Provide the (X, Y) coordinate of the cell's center where the given text is located.  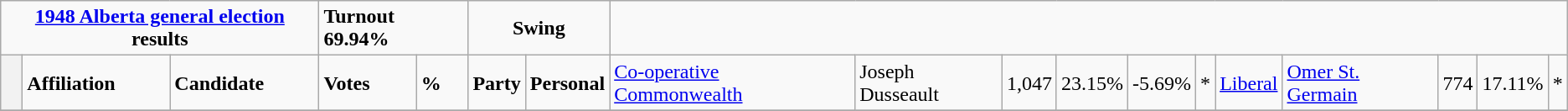
17.11% (1513, 82)
Personal (567, 82)
Votes (368, 82)
774 (1457, 82)
Party (497, 82)
Omer St. Germain (1360, 82)
1,047 (1029, 82)
Swing (539, 29)
Candidate (245, 82)
Co-operative Commonwealth (732, 82)
Liberal (1249, 82)
-5.69% (1163, 82)
Turnout 69.94% (394, 29)
Affiliation (96, 82)
1948 Alberta general election results (160, 29)
Joseph Dusseault (929, 82)
% (442, 82)
23.15% (1092, 82)
